Output the [X, Y] coordinate of the center of the cell containing the given text.  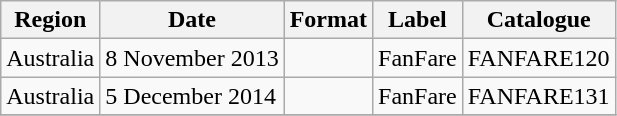
Label [418, 20]
Region [50, 20]
8 November 2013 [192, 58]
Format [328, 20]
FANFARE120 [538, 58]
FANFARE131 [538, 96]
Catalogue [538, 20]
5 December 2014 [192, 96]
Date [192, 20]
